Locate the cell with the specified text and output its (x, y) center coordinate. 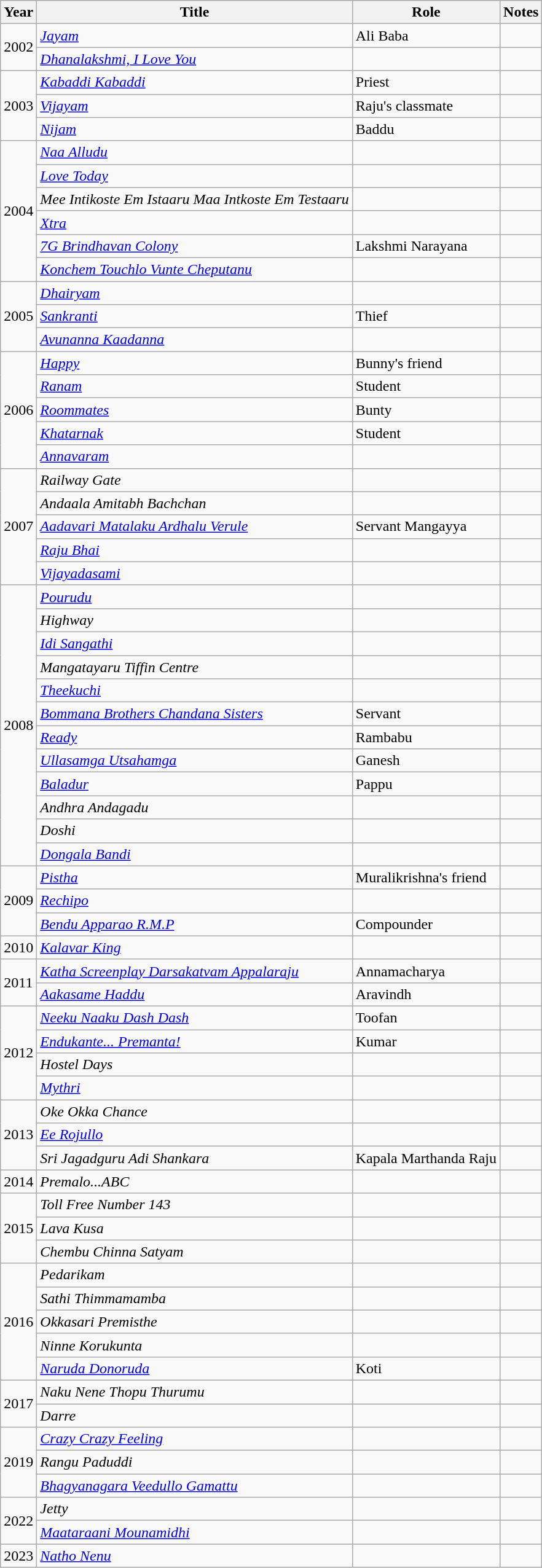
Mythri (194, 1088)
Sankranti (194, 316)
Natho Nenu (194, 1556)
Andhra Andagadu (194, 807)
Kabaddi Kabaddi (194, 82)
Koti (426, 1368)
Aadavari Matalaku Ardhalu Verule (194, 527)
Sri Jagadguru Adi Shankara (194, 1158)
Ee Rojullo (194, 1135)
Oke Okka Chance (194, 1111)
Roommates (194, 410)
2007 (18, 527)
Dhairyam (194, 293)
2013 (18, 1135)
Highway (194, 620)
2006 (18, 410)
Neeku Naaku Dash Dash (194, 1017)
Dhanalakshmi, I Love You (194, 59)
2002 (18, 47)
Chembu Chinna Satyam (194, 1252)
Servant (426, 714)
Avunanna Kaadanna (194, 340)
Annamacharya (426, 971)
Thief (426, 316)
Ali Baba (426, 36)
7G Brindhavan Colony (194, 246)
Notes (521, 12)
Katha Screenplay Darsakatvam Appalaraju (194, 971)
2003 (18, 106)
Pistha (194, 877)
Priest (426, 82)
Premalo...ABC (194, 1182)
Raju Bhai (194, 550)
Toll Free Number 143 (194, 1205)
2004 (18, 211)
2022 (18, 1521)
Bunny's friend (426, 363)
Bommana Brothers Chandana Sisters (194, 714)
Lava Kusa (194, 1228)
Vijayadasami (194, 573)
Rangu Paduddi (194, 1462)
Toofan (426, 1017)
Annavaram (194, 457)
Pourudu (194, 597)
Sathi Thimmamamba (194, 1298)
Kumar (426, 1041)
2019 (18, 1462)
Role (426, 12)
2012 (18, 1053)
Kalavar King (194, 947)
Theekuchi (194, 691)
Endukante... Premanta! (194, 1041)
Ganesh (426, 761)
Pappu (426, 784)
Raju's classmate (426, 106)
Year (18, 12)
2014 (18, 1182)
Rechipo (194, 901)
Maataraani Mounamidhi (194, 1532)
Bendu Apparao R.M.P (194, 924)
Servant Mangayya (426, 527)
Andaala Amitabh Bachchan (194, 503)
Railway Gate (194, 480)
Naruda Donoruda (194, 1368)
Hostel Days (194, 1065)
Mangatayaru Tiffin Centre (194, 667)
Ninne Korukunta (194, 1345)
Title (194, 12)
Okkasari Premisthe (194, 1322)
Dongala Bandi (194, 854)
Jetty (194, 1509)
Crazy Crazy Feeling (194, 1439)
Baddu (426, 129)
2023 (18, 1556)
2011 (18, 982)
Pedarikam (194, 1275)
Konchem Touchlo Vunte Cheputanu (194, 269)
2017 (18, 1403)
Bunty (426, 410)
Aravindh (426, 994)
Naku Nene Thopu Thurumu (194, 1392)
Naa Alludu (194, 152)
Mee Intikoste Em Istaaru Maa Intkoste Em Testaaru (194, 199)
Ranam (194, 386)
Happy (194, 363)
Compounder (426, 924)
Doshi (194, 831)
Ready (194, 737)
Kapala Marthanda Raju (426, 1158)
2010 (18, 947)
Jayam (194, 36)
Nijam (194, 129)
2009 (18, 901)
Vijayam (194, 106)
2008 (18, 725)
Darre (194, 1415)
Muralikrishna's friend (426, 877)
2015 (18, 1228)
2016 (18, 1322)
Bhagyanagara Veedullo Gamattu (194, 1486)
Lakshmi Narayana (426, 246)
Aakasame Haddu (194, 994)
Love Today (194, 176)
Ullasamga Utsahamga (194, 761)
Idi Sangathi (194, 643)
Xtra (194, 222)
2005 (18, 316)
Khatarnak (194, 433)
Rambabu (426, 737)
Baladur (194, 784)
